Detect which cell encompasses the target text, then output its [X, Y] center coordinate. 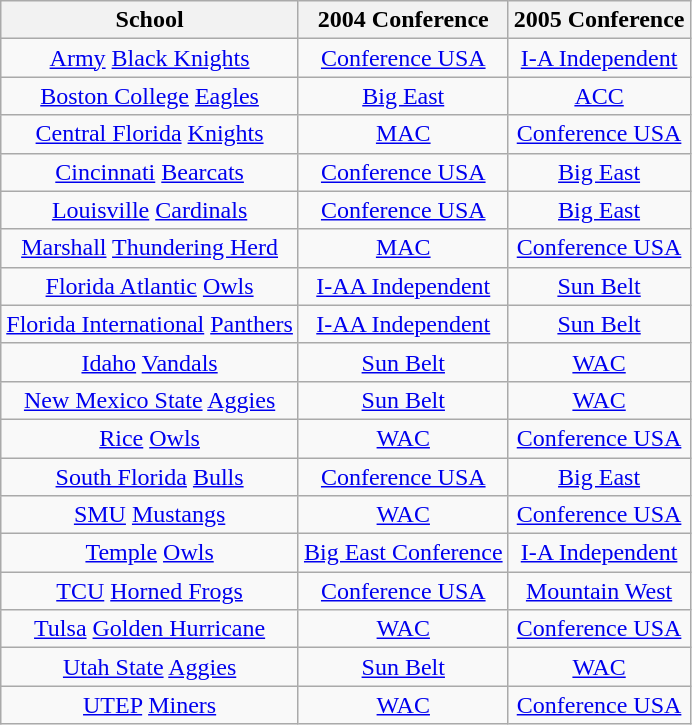
2004 Conference [403, 20]
Florida Atlantic Owls [150, 286]
Mountain West [599, 591]
Idaho Vandals [150, 362]
New Mexico State Aggies [150, 400]
2005 Conference [599, 20]
TCU Horned Frogs [150, 591]
Louisville Cardinals [150, 210]
Boston College Eagles [150, 96]
Cincinnati Bearcats [150, 172]
Temple Owls [150, 553]
Central Florida Knights [150, 134]
School [150, 20]
South Florida Bulls [150, 477]
Tulsa Golden Hurricane [150, 629]
Marshall Thundering Herd [150, 248]
ACC [599, 96]
UTEP Miners [150, 705]
Rice Owls [150, 438]
Florida International Panthers [150, 324]
Utah State Aggies [150, 667]
SMU Mustangs [150, 515]
Army Black Knights [150, 58]
Big East Conference [403, 553]
